Detect which cell encompasses the target text, then output its (x, y) center coordinate. 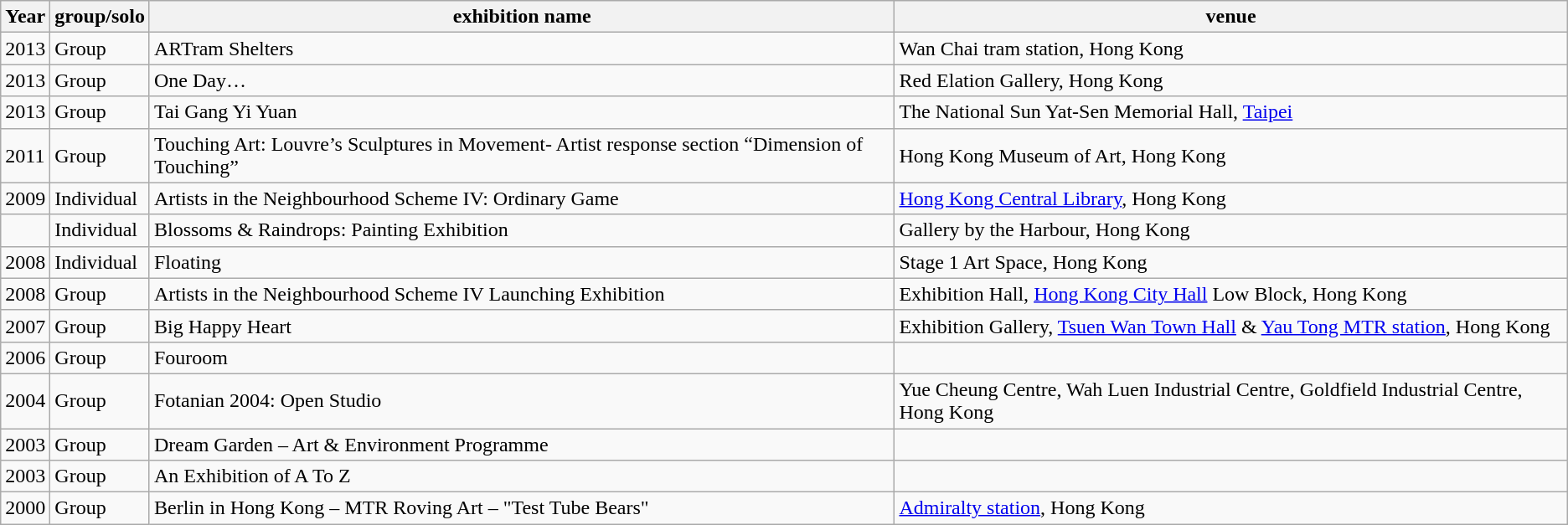
Hong Kong Central Library, Hong Kong (1231, 198)
2004 (25, 400)
Artists in the Neighbourhood Scheme IV: Ordinary Game (521, 198)
2000 (25, 508)
Exhibition Gallery, Tsuen Wan Town Hall & Yau Tong MTR station, Hong Kong (1231, 326)
2009 (25, 198)
Dream Garden – Art & Environment Programme (521, 445)
Floating (521, 262)
Admiralty station, Hong Kong (1231, 508)
2006 (25, 358)
The National Sun Yat-Sen Memorial Hall, Taipei (1231, 112)
Big Happy Heart (521, 326)
Wan Chai tram station, Hong Kong (1231, 49)
Touching Art: Louvre’s Sculptures in Movement- Artist response section “Dimension of Touching” (521, 156)
Fotanian 2004: Open Studio (521, 400)
An Exhibition of A To Z (521, 476)
venue (1231, 17)
exhibition name (521, 17)
Berlin in Hong Kong – MTR Roving Art – "Test Tube Bears" (521, 508)
Year (25, 17)
Blossoms & Raindrops: Painting Exhibition (521, 230)
Tai Gang Yi Yuan (521, 112)
2007 (25, 326)
One Day… (521, 80)
Fouroom (521, 358)
group/solo (101, 17)
Hong Kong Museum of Art, Hong Kong (1231, 156)
ARTram Shelters (521, 49)
2011 (25, 156)
Stage 1 Art Space, Hong Kong (1231, 262)
Gallery by the Harbour, Hong Kong (1231, 230)
Red Elation Gallery, Hong Kong (1231, 80)
Artists in the Neighbourhood Scheme IV Launching Exhibition (521, 294)
Yue Cheung Centre, Wah Luen Industrial Centre, Goldfield Industrial Centre, Hong Kong (1231, 400)
Exhibition Hall, Hong Kong City Hall Low Block, Hong Kong (1231, 294)
